Pinpoint the cell where the given text exists, returning its [X, Y] midpoint coordinate. 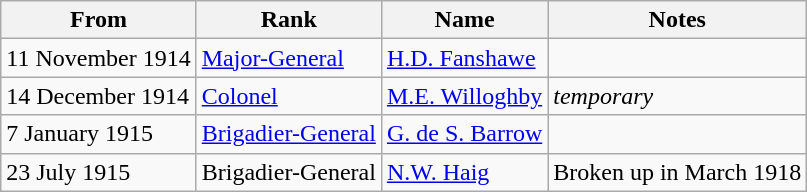
11 November 1914 [98, 58]
Major-General [288, 58]
23 July 1915 [98, 172]
M.E. Willoghby [464, 96]
From [98, 20]
G. de S. Barrow [464, 134]
Broken up in March 1918 [678, 172]
14 December 1914 [98, 96]
H.D. Fanshawe [464, 58]
temporary [678, 96]
Rank [288, 20]
Notes [678, 20]
N.W. Haig [464, 172]
7 January 1915 [98, 134]
Name [464, 20]
Colonel [288, 96]
